Return the (X, Y) coordinate for the center point of the cell that contains the specified text.  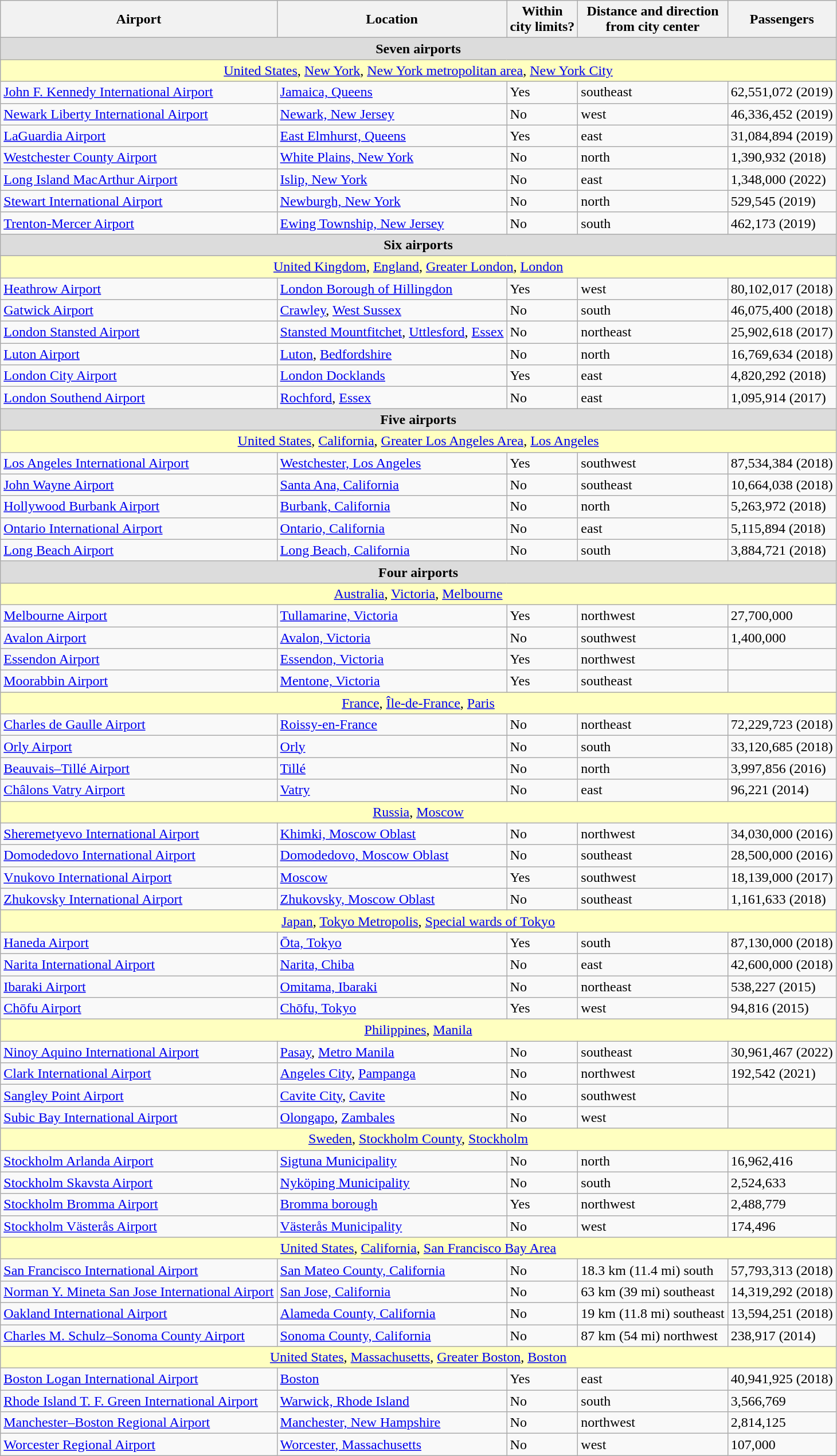
Clark International Airport (139, 1074)
Islip, New York (392, 179)
Ibaraki Airport (139, 986)
Boston Logan International Airport (139, 1379)
Charles M. Schulz–Sonoma County Airport (139, 1336)
Stockholm Bromma Airport (139, 1204)
Worcester, Massachusetts (392, 1445)
1,095,914 (2017) (782, 398)
Passengers (782, 19)
Melbourne Airport (139, 615)
Tullamarine, Victoria (392, 615)
Stansted Mountfitchet, Uttlesford, Essex (392, 332)
Bromma borough (392, 1204)
Moscow (392, 877)
Ninoy Aquino International Airport (139, 1052)
16,769,634 (2018) (782, 354)
Ontario, California (392, 528)
Stockholm Västerås Airport (139, 1226)
18,139,000 (2017) (782, 877)
Châlons Vatry Airport (139, 790)
Narita, Chiba (392, 964)
1,390,932 (2018) (782, 158)
238,917 (2014) (782, 1336)
Omitama, Ibaraki (392, 986)
Pasay, Metro Manila (392, 1052)
Tillé (392, 768)
United States, California, Greater Los Angeles Area, Los Angeles (418, 441)
174,496 (782, 1226)
5,115,894 (2018) (782, 528)
Ontario International Airport (139, 528)
Sigtuna Municipality (392, 1161)
87,534,384 (2018) (782, 463)
30,961,467 (2022) (782, 1052)
462,173 (2019) (782, 223)
Zhukovsky International Airport (139, 899)
Jamaica, Queens (392, 92)
Worcester Regional Airport (139, 1445)
Withincity limits? (542, 19)
10,664,038 (2018) (782, 485)
John Wayne Airport (139, 485)
Khimki, Moscow Oblast (392, 834)
33,120,685 (2018) (782, 747)
Newark, New Jersey (392, 114)
14,319,292 (2018) (782, 1292)
Boston (392, 1379)
25,902,618 (2017) (782, 332)
London City Airport (139, 376)
96,221 (2014) (782, 790)
East Elmhurst, Queens (392, 136)
1,161,633 (2018) (782, 899)
Westchester County Airport (139, 158)
Domodedovo International Airport (139, 855)
46,075,400 (2018) (782, 311)
Warwick, Rhode Island (392, 1401)
Long Beach Airport (139, 550)
Mentone, Victoria (392, 681)
Vatry (392, 790)
87 km (54 mi) northwest (652, 1336)
Russia, Moscow (418, 812)
Moorabbin Airport (139, 681)
Stockholm Arlanda Airport (139, 1161)
Crawley, West Sussex (392, 311)
63 km (39 mi) southeast (652, 1292)
Vnukovo International Airport (139, 877)
Roissy-en-France (392, 725)
France, Île-de-France, Paris (418, 703)
Chōfu Airport (139, 1008)
Philippines, Manila (418, 1030)
Gatwick Airport (139, 311)
John F. Kennedy International Airport (139, 92)
18.3 km (11.4 mi) south (652, 1270)
Beauvais–Tillé Airport (139, 768)
London Stansted Airport (139, 332)
London Borough of Hillingdon (392, 288)
Subic Bay International Airport (139, 1117)
192,542 (2021) (782, 1074)
Japan, Tokyo Metropolis, Special wards of Tokyo (418, 921)
London Southend Airport (139, 398)
4,820,292 (2018) (782, 376)
Sonoma County, California (392, 1336)
Manchester–Boston Regional Airport (139, 1423)
Hollywood Burbank Airport (139, 507)
Orly Airport (139, 747)
London Docklands (392, 376)
Newark Liberty International Airport (139, 114)
Narita International Airport (139, 964)
Zhukovsky, Moscow Oblast (392, 899)
Oakland International Airport (139, 1313)
Australia, Victoria, Melbourne (418, 594)
LaGuardia Airport (139, 136)
Westchester, Los Angeles (392, 463)
28,500,000 (2016) (782, 855)
Essendon Airport (139, 660)
Cavite City, Cavite (392, 1096)
Västerås Municipality (392, 1226)
Santa Ana, California (392, 485)
34,030,000 (2016) (782, 834)
Long Beach, California (392, 550)
13,594,251 (2018) (782, 1313)
San Mateo County, California (392, 1270)
Long Island MacArthur Airport (139, 179)
107,000 (782, 1445)
40,941,925 (2018) (782, 1379)
31,084,894 (2019) (782, 136)
529,545 (2019) (782, 201)
Stewart International Airport (139, 201)
United States, California, San Francisco Bay Area (418, 1248)
United States, New York, New York metropolitan area, New York City (418, 70)
Manchester, New Hampshire (392, 1423)
94,816 (2015) (782, 1008)
Heathrow Airport (139, 288)
42,600,000 (2018) (782, 964)
3,997,856 (2016) (782, 768)
Six airports (418, 245)
Domodedovo, Moscow Oblast (392, 855)
Olongapo, Zambales (392, 1117)
46,336,452 (2019) (782, 114)
57,793,313 (2018) (782, 1270)
2,814,125 (782, 1423)
Luton Airport (139, 354)
3,566,769 (782, 1401)
Five airports (418, 419)
Avalon, Victoria (392, 638)
San Jose, California (392, 1292)
Trenton-Mercer Airport (139, 223)
80,102,017 (2018) (782, 288)
19 km (11.8 mi) southeast (652, 1313)
2,524,633 (782, 1183)
Sweden, Stockholm County, Stockholm (418, 1139)
Los Angeles International Airport (139, 463)
Norman Y. Mineta San Jose International Airport (139, 1292)
1,400,000 (782, 638)
Nyköping Municipality (392, 1183)
72,229,723 (2018) (782, 725)
United Kingdom, England, Greater London, London (418, 266)
2,488,779 (782, 1204)
Charles de Gaulle Airport (139, 725)
Chōfu, Tokyo (392, 1008)
United States, Massachusetts, Greater Boston, Boston (418, 1357)
1,348,000 (2022) (782, 179)
Luton, Bedfordshire (392, 354)
Ōta, Tokyo (392, 943)
Sheremetyevo International Airport (139, 834)
Rochford, Essex (392, 398)
Stockholm Skavsta Airport (139, 1183)
Burbank, California (392, 507)
Angeles City, Pampanga (392, 1074)
Essendon, Victoria (392, 660)
Distance and directionfrom city center (652, 19)
Sangley Point Airport (139, 1096)
Seven airports (418, 49)
62,551,072 (2019) (782, 92)
Haneda Airport (139, 943)
3,884,721 (2018) (782, 550)
Alameda County, California (392, 1313)
538,227 (2015) (782, 986)
Rhode Island T. F. Green International Airport (139, 1401)
Four airports (418, 572)
Ewing Township, New Jersey (392, 223)
Orly (392, 747)
87,130,000 (2018) (782, 943)
Newburgh, New York (392, 201)
27,700,000 (782, 615)
5,263,972 (2018) (782, 507)
San Francisco International Airport (139, 1270)
Airport (139, 19)
16,962,416 (782, 1161)
Avalon Airport (139, 638)
Location (392, 19)
White Plains, New York (392, 158)
